Locate the cell with the specified text and output its (x, y) center coordinate. 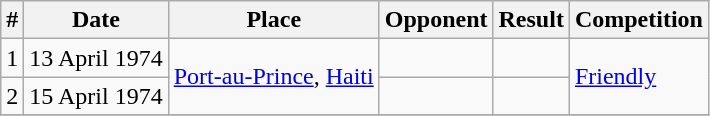
Opponent (436, 20)
15 April 1974 (96, 96)
2 (12, 96)
1 (12, 58)
Result (531, 20)
Port-au-Prince, Haiti (274, 77)
Place (274, 20)
# (12, 20)
Friendly (638, 77)
Date (96, 20)
Competition (638, 20)
13 April 1974 (96, 58)
